Scan for the cell matching the given text and deliver its [x, y] coordinate at center. 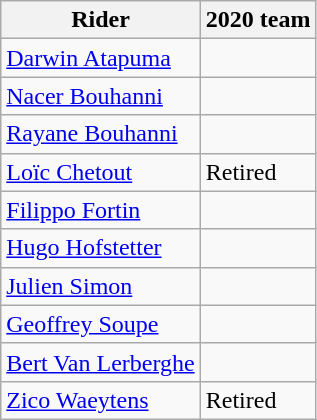
Rider [100, 20]
Filippo Fortin [100, 210]
Hugo Hofstetter [100, 248]
Julien Simon [100, 286]
2020 team [258, 20]
Bert Van Lerberghe [100, 362]
Geoffrey Soupe [100, 324]
Rayane Bouhanni [100, 134]
Darwin Atapuma [100, 58]
Zico Waeytens [100, 400]
Nacer Bouhanni [100, 96]
Loïc Chetout [100, 172]
